Scan for the cell matching the given text and deliver its (X, Y) coordinate at center. 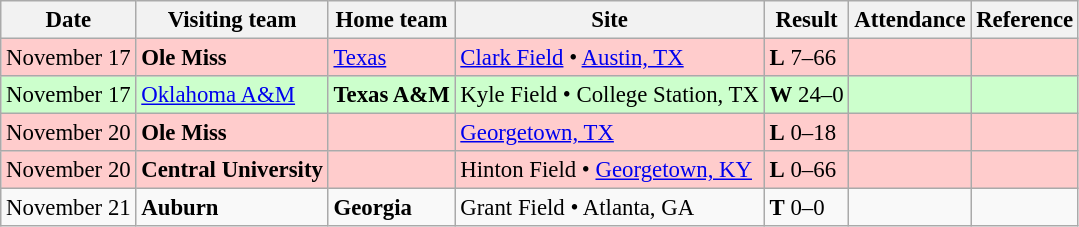
November 21 (68, 208)
Kyle Field • College Station, TX (610, 95)
Visiting team (232, 20)
Oklahoma A&M (232, 95)
L 7–66 (806, 58)
Home team (392, 20)
Georgia (392, 208)
Result (806, 20)
Date (68, 20)
Hinton Field • Georgetown, KY (610, 170)
Central University (232, 170)
Texas A&M (392, 95)
Clark Field • Austin, TX (610, 58)
Reference (1025, 20)
W 24–0 (806, 95)
Attendance (910, 20)
T 0–0 (806, 208)
Auburn (232, 208)
Site (610, 20)
L 0–66 (806, 170)
Texas (392, 58)
Grant Field • Atlanta, GA (610, 208)
L 0–18 (806, 133)
Georgetown, TX (610, 133)
